Return the (x, y) coordinate for the center point of the cell that contains the specified text.  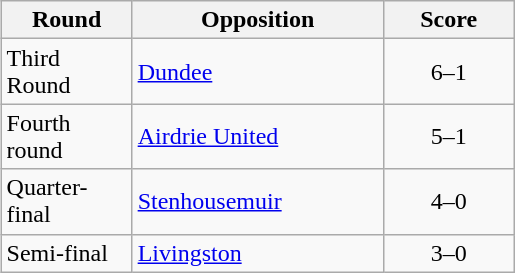
Round (66, 20)
6–1 (448, 72)
Quarter-final (66, 202)
Score (448, 20)
Dundee (258, 72)
5–1 (448, 136)
Stenhousemuir (258, 202)
Airdrie United (258, 136)
Opposition (258, 20)
3–0 (448, 253)
Semi-final (66, 253)
Livingston (258, 253)
Third Round (66, 72)
4–0 (448, 202)
Fourth round (66, 136)
